Find where the given text appears and provide that cell's center as (X, Y) coordinate. 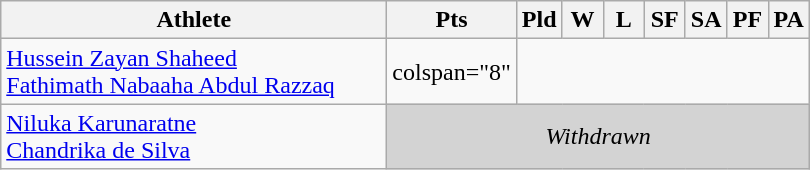
Withdrawn (598, 136)
Niluka Karunaratne Chandrika de Silva (194, 136)
W (582, 20)
PA (788, 20)
Pts (452, 20)
PF (748, 20)
Hussein Zayan Shaheed Fathimath Nabaaha Abdul Razzaq (194, 72)
Pld (539, 20)
colspan="8" (452, 72)
L (624, 20)
Athlete (194, 20)
SF (664, 20)
SA (706, 20)
